Find where the given text appears and provide that cell's center as [X, Y] coordinate. 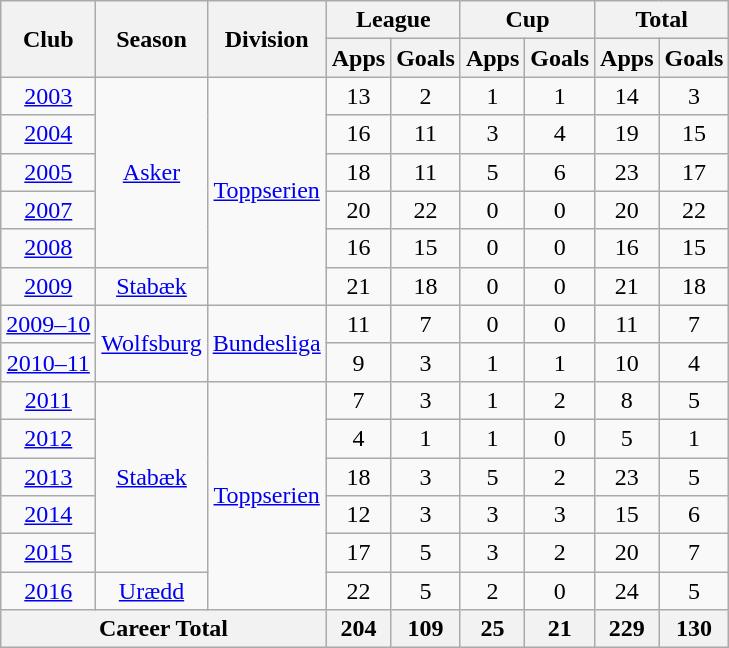
2015 [48, 553]
25 [492, 629]
2003 [48, 96]
2007 [48, 210]
14 [627, 96]
10 [627, 362]
2005 [48, 172]
Career Total [164, 629]
Division [266, 39]
2010–11 [48, 362]
2014 [48, 515]
Cup [527, 20]
2012 [48, 438]
Total [662, 20]
Club [48, 39]
229 [627, 629]
19 [627, 134]
13 [358, 96]
League [393, 20]
8 [627, 400]
9 [358, 362]
Season [152, 39]
2009–10 [48, 324]
2009 [48, 286]
24 [627, 591]
Asker [152, 172]
109 [426, 629]
204 [358, 629]
2008 [48, 248]
2011 [48, 400]
2013 [48, 477]
Wolfsburg [152, 343]
Urædd [152, 591]
2016 [48, 591]
Bundesliga [266, 343]
2004 [48, 134]
12 [358, 515]
130 [694, 629]
